Return the [x, y] coordinate for the center point of the cell that contains the specified text.  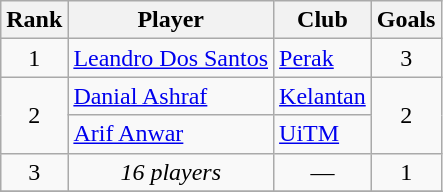
Danial Ashraf [171, 96]
Arif Anwar [171, 134]
16 players [171, 172]
— [323, 172]
UiTM [323, 134]
Club [323, 20]
Kelantan [323, 96]
Leandro Dos Santos [171, 58]
Player [171, 20]
Goals [406, 20]
Rank [34, 20]
Perak [323, 58]
